Return the [X, Y] coordinate for the center point of the cell that contains the specified text.  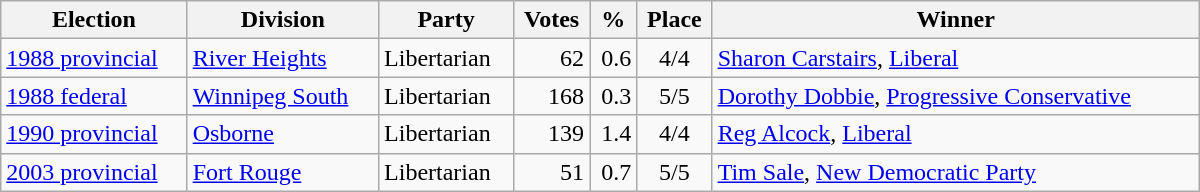
Division [282, 20]
0.7 [614, 172]
Place [674, 20]
Tim Sale, New Democratic Party [956, 172]
Winnipeg South [282, 96]
Osborne [282, 134]
2003 provincial [94, 172]
139 [552, 134]
1988 provincial [94, 58]
Fort Rouge [282, 172]
62 [552, 58]
Reg Alcock, Liberal [956, 134]
Winner [956, 20]
51 [552, 172]
Dorothy Dobbie, Progressive Conservative [956, 96]
0.3 [614, 96]
1990 provincial [94, 134]
Votes [552, 20]
168 [552, 96]
Party [446, 20]
Sharon Carstairs, Liberal [956, 58]
1988 federal [94, 96]
1.4 [614, 134]
0.6 [614, 58]
Election [94, 20]
River Heights [282, 58]
% [614, 20]
